Identify which cell holds the provided text, then report its [x, y] central coordinate. 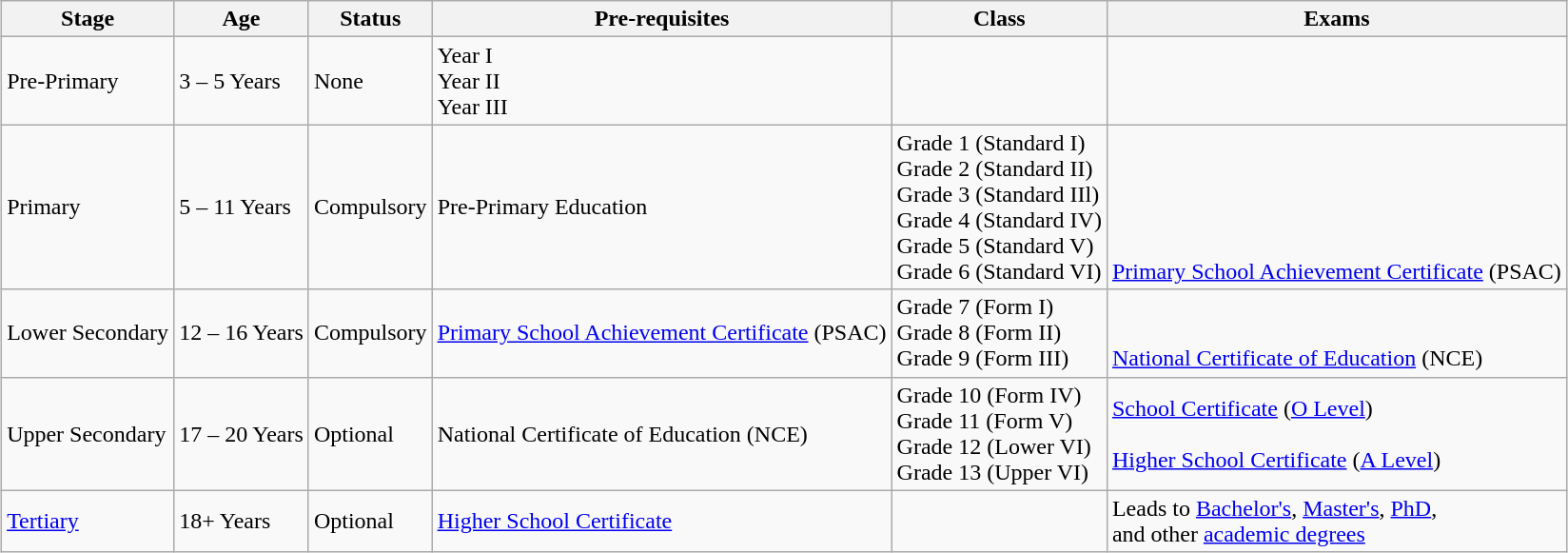
3 – 5 Years [242, 81]
Exams [1336, 19]
Age [242, 19]
5 – 11 Years [242, 207]
Grade 1 (Standard I)Grade 2 (Standard II)Grade 3 (Standard IIl)Grade 4 (Standard IV)Grade 5 (Standard V)Grade 6 (Standard VI) [999, 207]
Higher School Certificate [662, 522]
Primary [88, 207]
Year IYear IIYear III [662, 81]
Leads to Bachelor's, Master's, PhD, and other academic degrees [1336, 522]
Lower Secondary [88, 333]
School Certificate (O Level)Higher School Certificate (A Level) [1336, 434]
Status [370, 19]
Stage [88, 19]
12 – 16 Years [242, 333]
Grade 7 (Form I)Grade 8 (Form II)Grade 9 (Form III) [999, 333]
17 – 20 Years [242, 434]
Class [999, 19]
None [370, 81]
18+ Years [242, 522]
Upper Secondary [88, 434]
Pre-Primary [88, 81]
Pre-requisites [662, 19]
Pre-Primary Education [662, 207]
Tertiary [88, 522]
Grade 10 (Form IV)Grade 11 (Form V)Grade 12 (Lower VI)Grade 13 (Upper VI) [999, 434]
